For the text-containing cell, return its midpoint in (X, Y) coordinate format. 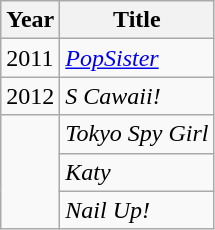
PopSister (137, 58)
Nail Up! (137, 210)
Tokyo Spy Girl (137, 134)
Katy (137, 172)
Year (30, 20)
S Cawaii! (137, 96)
2011 (30, 58)
Title (137, 20)
2012 (30, 96)
